Capture the cell that displays the provided text and extract its (X, Y) central coordinate. 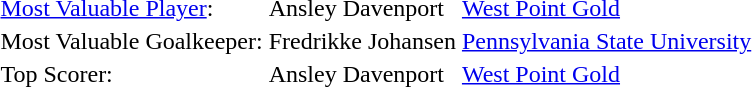
Pennsylvania State University (606, 41)
Fredrikke Johansen (362, 41)
